Search for the cell housing the specified text and yield its (x, y) center coordinate. 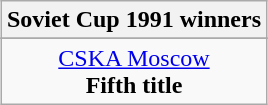
Soviet Cup 1991 winners (134, 20)
CSKA MoscowFifth title (134, 72)
